Search for the cell housing the specified text and yield its (X, Y) center coordinate. 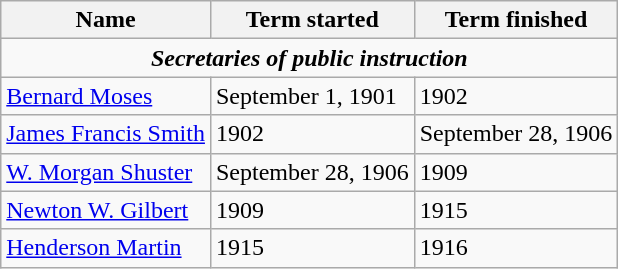
Bernard Moses (106, 96)
Term started (312, 20)
Name (106, 20)
1916 (516, 248)
Term finished (516, 20)
Henderson Martin (106, 248)
Secretaries of public instruction (310, 58)
September 1, 1901 (312, 96)
James Francis Smith (106, 134)
Newton W. Gilbert (106, 210)
W. Morgan Shuster (106, 172)
